Search for the cell housing the specified text and yield its (x, y) center coordinate. 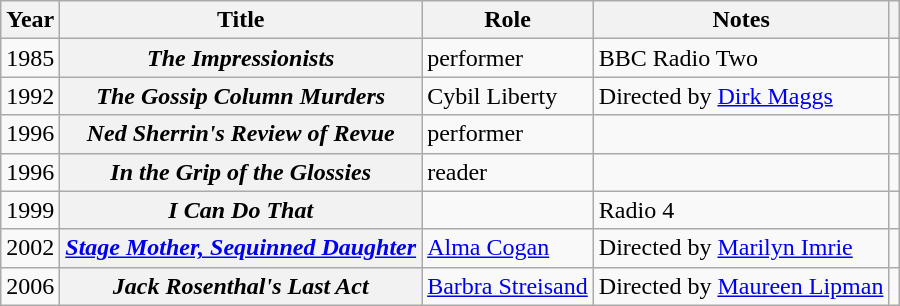
Barbra Streisand (508, 286)
Radio 4 (741, 210)
Directed by Marilyn Imrie (741, 248)
Directed by Dirk Maggs (741, 96)
Jack Rosenthal's Last Act (241, 286)
Alma Cogan (508, 248)
Ned Sherrin's Review of Revue (241, 134)
Role (508, 20)
The Gossip Column Murders (241, 96)
2002 (30, 248)
I Can Do That (241, 210)
Notes (741, 20)
1992 (30, 96)
2006 (30, 286)
Directed by Maureen Lipman (741, 286)
Title (241, 20)
reader (508, 172)
1999 (30, 210)
Year (30, 20)
Cybil Liberty (508, 96)
1985 (30, 58)
The Impressionists (241, 58)
In the Grip of the Glossies (241, 172)
Stage Mother, Sequinned Daughter (241, 248)
BBC Radio Two (741, 58)
